For the text-containing cell, return its midpoint in (x, y) coordinate format. 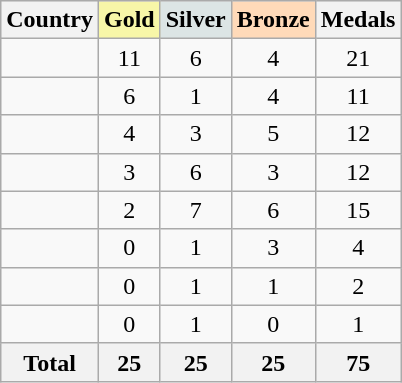
Silver (196, 20)
75 (358, 362)
Total (50, 362)
5 (273, 134)
Bronze (273, 20)
Medals (358, 20)
21 (358, 58)
Gold (129, 20)
15 (358, 210)
Country (50, 20)
7 (196, 210)
